Locate the cell with the specified text and output its [x, y] center coordinate. 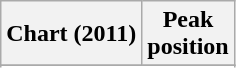
Peak position [188, 34]
Chart (2011) [72, 34]
